Pinpoint the cell where the given text exists, returning its [X, Y] midpoint coordinate. 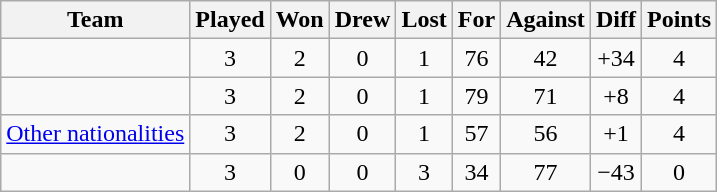
+8 [616, 96]
77 [546, 172]
Diff [616, 20]
Drew [362, 20]
Other nationalities [96, 134]
−43 [616, 172]
Won [300, 20]
56 [546, 134]
71 [546, 96]
Against [546, 20]
76 [476, 58]
79 [476, 96]
42 [546, 58]
Lost [424, 20]
For [476, 20]
Points [678, 20]
Played [230, 20]
57 [476, 134]
+1 [616, 134]
Team [96, 20]
+34 [616, 58]
34 [476, 172]
